Provide the [X, Y] coordinate of the cell's center where the given text is located.  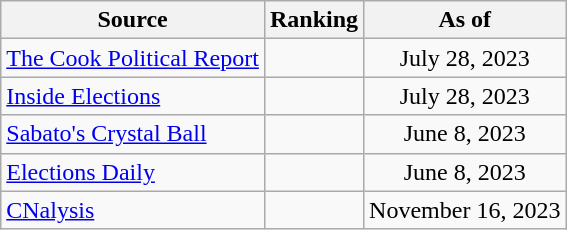
CNalysis [133, 210]
Ranking [314, 20]
Sabato's Crystal Ball [133, 134]
Inside Elections [133, 96]
November 16, 2023 [465, 210]
Source [133, 20]
As of [465, 20]
The Cook Political Report [133, 58]
Elections Daily [133, 172]
